Provide the (X, Y) coordinate of the cell's center where the given text is located.  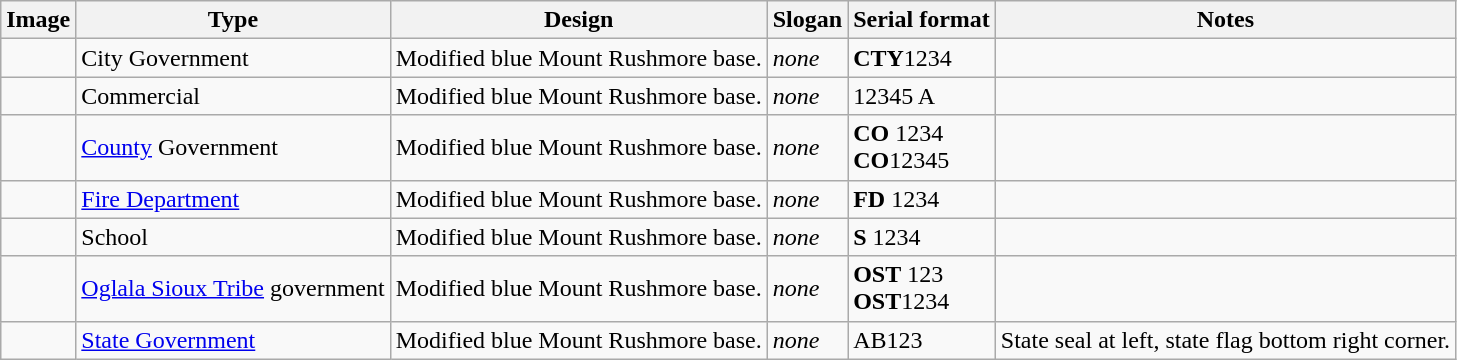
Image (38, 20)
County Government (233, 148)
Type (233, 20)
OST 123OST1234 (922, 288)
S 1234 (922, 237)
FD 1234 (922, 199)
CTY1234 (922, 58)
Oglala Sioux Tribe government (233, 288)
Notes (1225, 20)
State Government (233, 340)
Serial format (922, 20)
CO 1234CO12345 (922, 148)
Commercial (233, 96)
12345 A (922, 96)
State seal at left, state flag bottom right corner. (1225, 340)
Design (578, 20)
Fire Department (233, 199)
Slogan (807, 20)
AB123 (922, 340)
City Government (233, 58)
School (233, 237)
